Determine the [X, Y] coordinate at the center of the cell enclosing the given text.  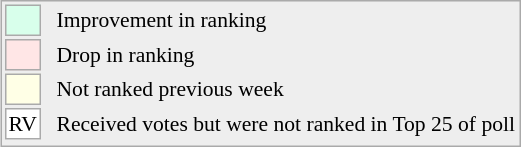
RV [23, 124]
Improvement in ranking [286, 20]
Received votes but were not ranked in Top 25 of poll [286, 124]
Not ranked previous week [286, 90]
Drop in ranking [286, 55]
